Determine the [x, y] coordinate at the center of the cell enclosing the given text.  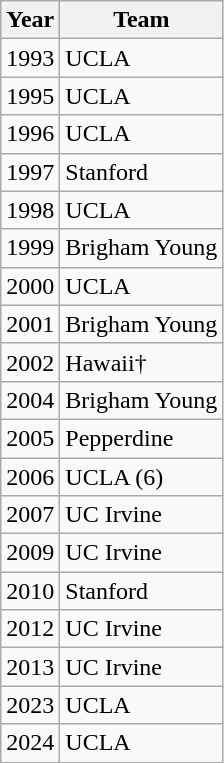
2007 [30, 515]
Team [142, 20]
1998 [30, 210]
1999 [30, 248]
2009 [30, 553]
2013 [30, 667]
2005 [30, 438]
Pepperdine [142, 438]
UCLA (6) [142, 477]
1995 [30, 96]
2004 [30, 400]
2000 [30, 286]
Hawaii† [142, 362]
1993 [30, 58]
2002 [30, 362]
1997 [30, 172]
2012 [30, 629]
Year [30, 20]
1996 [30, 134]
2023 [30, 705]
2010 [30, 591]
2001 [30, 324]
2024 [30, 743]
2006 [30, 477]
